Output the [x, y] coordinate of the center of the cell containing the given text.  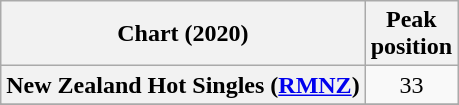
Peakposition [411, 34]
New Zealand Hot Singles (RMNZ) [183, 85]
33 [411, 85]
Chart (2020) [183, 34]
